Find where the given text appears and provide that cell's center as [x, y] coordinate. 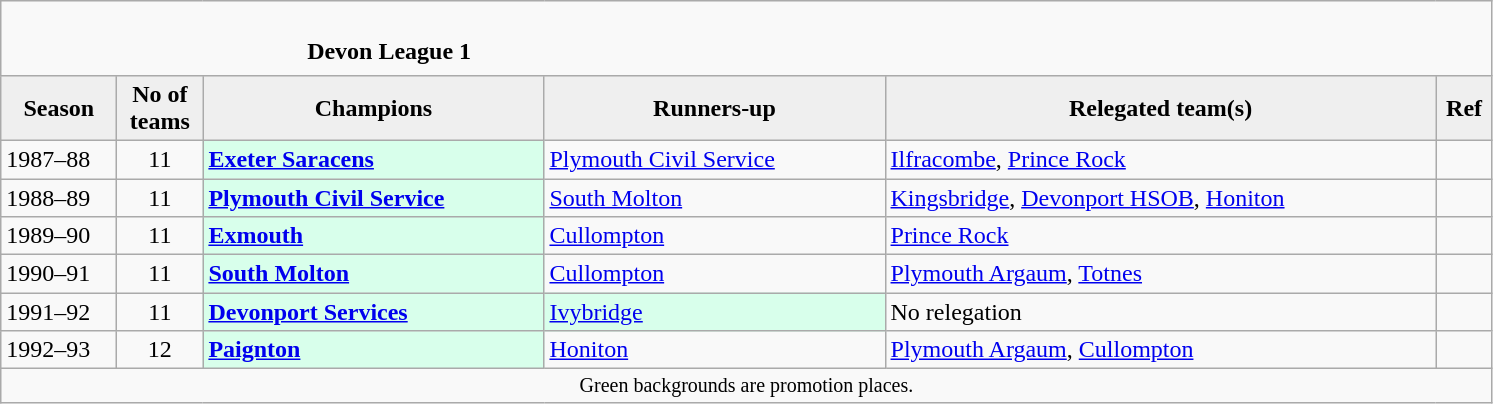
Ref [1464, 108]
Exmouth [374, 236]
Kingsbridge, Devonport HSOB, Honiton [1160, 197]
Ivybridge [714, 312]
1989–90 [59, 236]
Prince Rock [1160, 236]
Honiton [714, 350]
1988–89 [59, 197]
Champions [374, 108]
Paignton [374, 350]
Season [59, 108]
No of teams [160, 108]
1992–93 [59, 350]
1987–88 [59, 159]
Green backgrounds are promotion places. [746, 386]
12 [160, 350]
Runners-up [714, 108]
Devonport Services [374, 312]
Exeter Saracens [374, 159]
No relegation [1160, 312]
Plymouth Argaum, Totnes [1160, 274]
1991–92 [59, 312]
Ilfracombe, Prince Rock [1160, 159]
Relegated team(s) [1160, 108]
1990–91 [59, 274]
Plymouth Argaum, Cullompton [1160, 350]
